Return the [x, y] coordinate for the center point of the cell that contains the specified text.  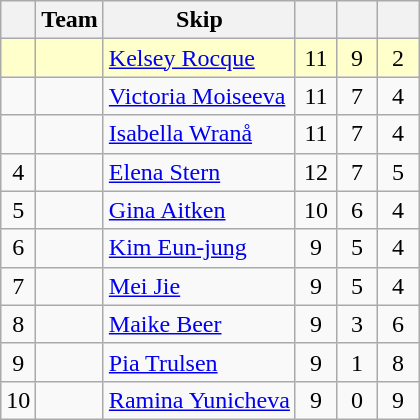
Gina Aitken [199, 210]
Kim Eun-jung [199, 248]
0 [358, 400]
1 [358, 362]
2 [398, 58]
Kelsey Rocque [199, 58]
Maike Beer [199, 324]
Isabella Wranå [199, 134]
Ramina Yunicheva [199, 400]
Mei Jie [199, 286]
Pia Trulsen [199, 362]
Elena Stern [199, 172]
3 [358, 324]
Victoria Moiseeva [199, 96]
Skip [199, 20]
Team [70, 20]
12 [316, 172]
